Search for the cell housing the specified text and yield its [x, y] center coordinate. 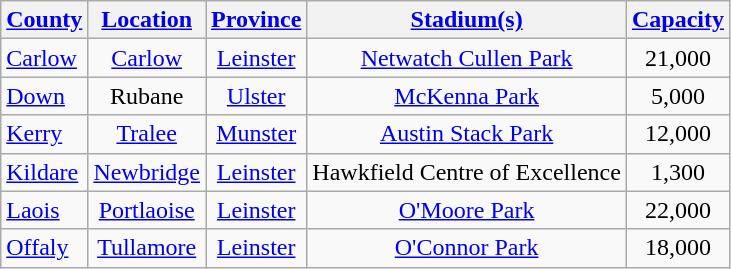
O'Moore Park [467, 210]
Munster [256, 134]
Kerry [44, 134]
Location [147, 20]
County [44, 20]
12,000 [678, 134]
22,000 [678, 210]
Ulster [256, 96]
Tralee [147, 134]
Austin Stack Park [467, 134]
Laois [44, 210]
McKenna Park [467, 96]
5,000 [678, 96]
Newbridge [147, 172]
Rubane [147, 96]
Down [44, 96]
Tullamore [147, 248]
Province [256, 20]
O'Connor Park [467, 248]
Kildare [44, 172]
1,300 [678, 172]
Offaly [44, 248]
18,000 [678, 248]
21,000 [678, 58]
Hawkfield Centre of Excellence [467, 172]
Capacity [678, 20]
Netwatch Cullen Park [467, 58]
Stadium(s) [467, 20]
Portlaoise [147, 210]
